From the cell containing the given text, extract its center point as (X, Y) coordinate. 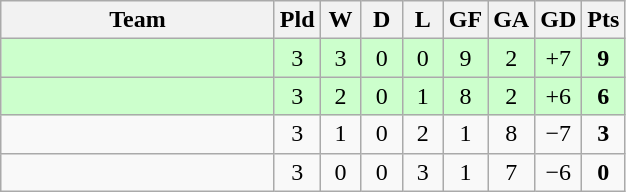
L (422, 20)
Team (138, 20)
GD (558, 20)
Pld (297, 20)
Pts (604, 20)
GA (512, 20)
+7 (558, 58)
+6 (558, 96)
GF (465, 20)
W (340, 20)
−6 (558, 172)
−7 (558, 134)
7 (512, 172)
6 (604, 96)
D (382, 20)
